Provide the (X, Y) coordinate of the cell's center where the given text is located.  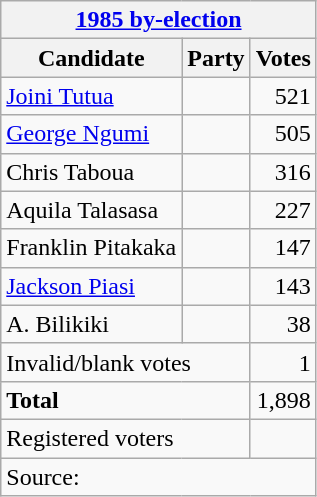
1 (283, 362)
Registered voters (126, 438)
147 (283, 248)
Franklin Pitakaka (92, 248)
Votes (283, 58)
38 (283, 324)
Candidate (92, 58)
521 (283, 96)
Jackson Piasi (92, 286)
227 (283, 210)
Chris Taboua (92, 172)
George Ngumi (92, 134)
A. Bilikiki (92, 324)
1,898 (283, 400)
Total (126, 400)
1985 by-election (159, 20)
Joini Tutua (92, 96)
505 (283, 134)
316 (283, 172)
Aquila Talasasa (92, 210)
Party (216, 58)
143 (283, 286)
Invalid/blank votes (126, 362)
Source: (159, 477)
